Capture the cell that displays the provided text and extract its [X, Y] central coordinate. 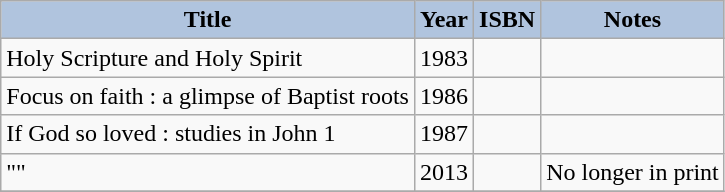
1983 [444, 58]
1986 [444, 96]
"" [208, 172]
1987 [444, 134]
Holy Scripture and Holy Spirit [208, 58]
Focus on faith : a glimpse of Baptist roots [208, 96]
2013 [444, 172]
No longer in print [633, 172]
ISBN [508, 20]
Title [208, 20]
Notes [633, 20]
If God so loved : studies in John 1 [208, 134]
Year [444, 20]
